Detect which cell encompasses the target text, then output its (x, y) center coordinate. 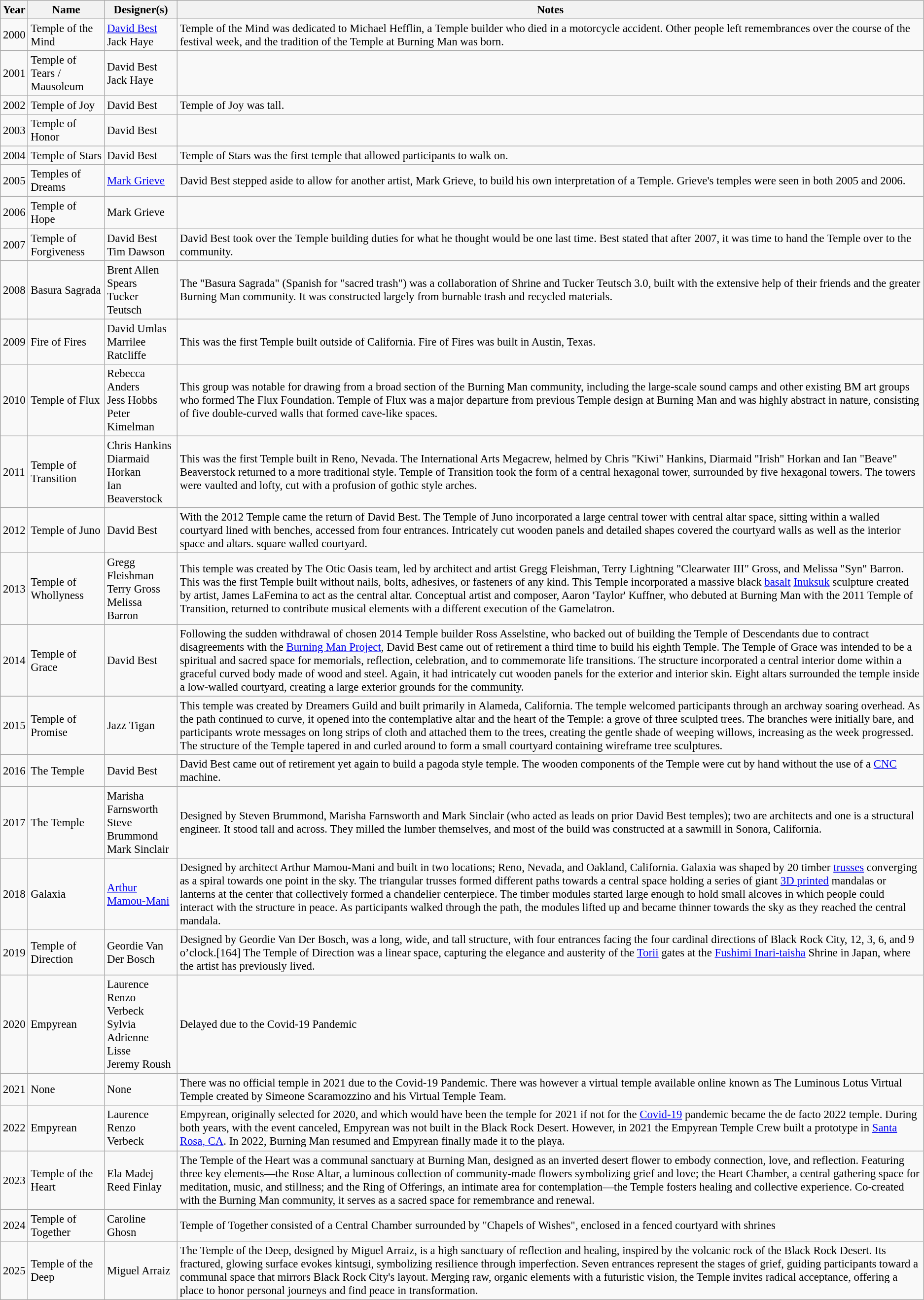
2015 (14, 726)
Temple of Juno (66, 530)
Temple of Hope (66, 213)
2014 (14, 661)
2013 (14, 589)
Temple of Flux (66, 400)
Galaxia (66, 894)
2003 (14, 130)
Temple of the Heart (66, 1180)
Name (66, 10)
Laurence Renzo VerbeckSylvia Adrienne LisseJeremy Roush (141, 1024)
Temple of Forgiveness (66, 245)
Basura Sagrada (66, 290)
Rebecca AndersJess HobbsPeter Kimelman (141, 400)
2005 (14, 180)
Temple of Whollyness (66, 589)
2007 (14, 245)
Temple of Stars was the first temple that allowed participants to walk on. (550, 156)
Marisha FarnsworthSteve BrummondMark Sinclair (141, 823)
Temple of Stars (66, 156)
Temple of Honor (66, 130)
2004 (14, 156)
Temple of Transition (66, 472)
Gregg FleishmanTerry GrossMelissa Barron (141, 589)
2006 (14, 213)
Fire of Fires (66, 342)
Designer(s) (141, 10)
David BestTim Dawson (141, 245)
2002 (14, 105)
2017 (14, 823)
2018 (14, 894)
Year (14, 10)
2009 (14, 342)
2021 (14, 1089)
Laurence Renzo Verbeck (141, 1128)
This was the first Temple built outside of California. Fire of Fires was built in Austin, Texas. (550, 342)
2012 (14, 530)
Geordie Van Der Bosch (141, 953)
2019 (14, 953)
2010 (14, 400)
2023 (14, 1180)
2016 (14, 771)
2011 (14, 472)
David UmlasMarrilee Ratcliffe (141, 342)
2020 (14, 1024)
Temple of Together (66, 1226)
2000 (14, 35)
2008 (14, 290)
Chris HankinsDiarmaid HorkanIan Beaverstock (141, 472)
2001 (14, 73)
2024 (14, 1226)
Miguel Arraiz (141, 1270)
Arthur Mamou-Mani (141, 894)
Temples of Dreams (66, 180)
Delayed due to the Covid-19 Pandemic (550, 1024)
Notes (550, 10)
Temple of Together consisted of a Central Chamber surrounded by "Chapels of Wishes", enclosed in a fenced courtyard with shrines (550, 1226)
Brent Allen SpearsTucker Teutsch (141, 290)
Ela MadejReed Finlay (141, 1180)
2025 (14, 1270)
Temple of Tears / Mausoleum (66, 73)
2022 (14, 1128)
Temple of Grace (66, 661)
Temple of the Mind (66, 35)
Temple of Joy was tall. (550, 105)
Caroline Ghosn (141, 1226)
Temple of Promise (66, 726)
Temple of Direction (66, 953)
Temple of the Deep (66, 1270)
Jazz Tigan (141, 726)
Temple of Joy (66, 105)
